Find where the given text appears and provide that cell's center as (x, y) coordinate. 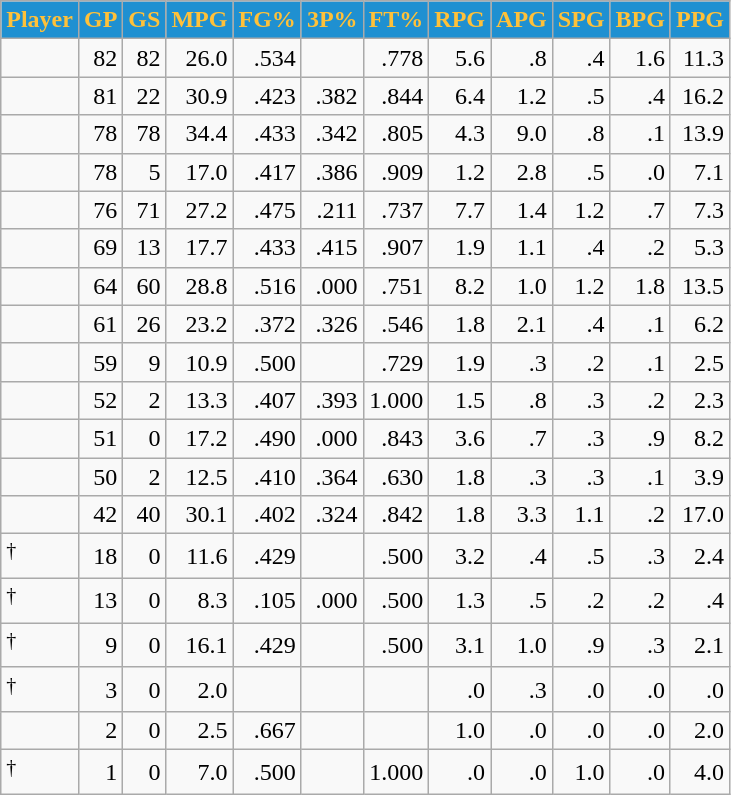
3P% (332, 20)
69 (100, 248)
34.4 (200, 134)
.417 (267, 172)
28.8 (200, 286)
26.0 (200, 58)
60 (144, 286)
27.2 (200, 210)
42 (100, 515)
.105 (267, 600)
2.4 (700, 556)
7.0 (200, 772)
SPG (581, 20)
2.3 (700, 400)
16.1 (200, 646)
FG% (267, 20)
71 (144, 210)
GS (144, 20)
1.5 (460, 400)
16.2 (700, 96)
52 (100, 400)
81 (100, 96)
2.8 (522, 172)
.805 (396, 134)
7.3 (700, 210)
3.2 (460, 556)
PPG (700, 20)
.737 (396, 210)
4.3 (460, 134)
APG (522, 20)
10.9 (200, 362)
13.5 (700, 286)
.382 (332, 96)
11.6 (200, 556)
BPG (640, 20)
9.0 (522, 134)
FT% (396, 20)
.843 (396, 438)
26 (144, 324)
17.2 (200, 438)
.729 (396, 362)
1 (100, 772)
3 (100, 690)
RPG (460, 20)
.907 (396, 248)
.778 (396, 58)
5 (144, 172)
13.9 (700, 134)
3.9 (700, 477)
22 (144, 96)
.342 (332, 134)
.415 (332, 248)
11.3 (700, 58)
.909 (396, 172)
1.4 (522, 210)
3.6 (460, 438)
.842 (396, 515)
.407 (267, 400)
.630 (396, 477)
.667 (267, 731)
GP (100, 20)
.410 (267, 477)
.364 (332, 477)
18 (100, 556)
13.3 (200, 400)
51 (100, 438)
.534 (267, 58)
12.5 (200, 477)
7.1 (700, 172)
59 (100, 362)
.490 (267, 438)
.393 (332, 400)
6.2 (700, 324)
61 (100, 324)
4.0 (700, 772)
64 (100, 286)
3.1 (460, 646)
.516 (267, 286)
8.3 (200, 600)
.402 (267, 515)
76 (100, 210)
6.4 (460, 96)
.324 (332, 515)
.372 (267, 324)
30.1 (200, 515)
17.7 (200, 248)
.751 (396, 286)
.211 (332, 210)
50 (100, 477)
.423 (267, 96)
.475 (267, 210)
3.3 (522, 515)
5.6 (460, 58)
5.3 (700, 248)
1.6 (640, 58)
MPG (200, 20)
Player (40, 20)
40 (144, 515)
.546 (396, 324)
1.3 (460, 600)
23.2 (200, 324)
.844 (396, 96)
.386 (332, 172)
30.9 (200, 96)
.326 (332, 324)
7.7 (460, 210)
